Provide the [X, Y] coordinate of the cell's center where the given text is located.  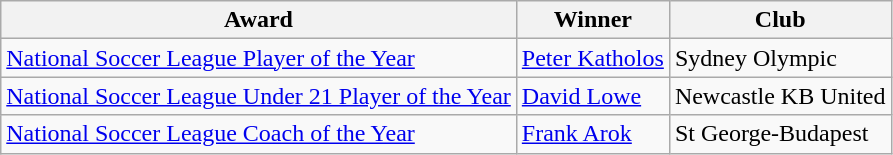
National Soccer League Player of the Year [259, 58]
St George-Budapest [780, 134]
Newcastle KB United [780, 96]
Sydney Olympic [780, 58]
National Soccer League Coach of the Year [259, 134]
Peter Katholos [592, 58]
Winner [592, 20]
Club [780, 20]
Award [259, 20]
National Soccer League Under 21 Player of the Year [259, 96]
Frank Arok [592, 134]
David Lowe [592, 96]
